For the text-containing cell, return its midpoint in [x, y] coordinate format. 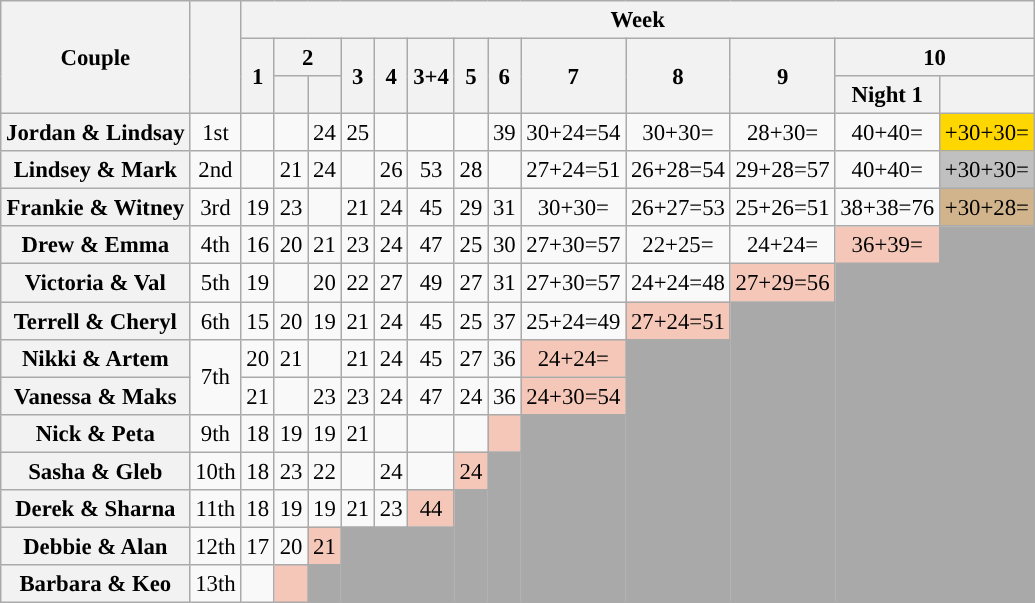
Victoria & Val [96, 283]
7 [574, 76]
30+24=54 [574, 133]
4th [216, 245]
39 [504, 133]
Night 1 [888, 95]
26+28=54 [678, 170]
Jordan & Lindsay [96, 133]
29 [470, 208]
11th [216, 509]
5th [216, 283]
3 [358, 76]
10th [216, 471]
5 [470, 76]
2nd [216, 170]
38+38=76 [888, 208]
9th [216, 433]
29+28=57 [782, 170]
Vanessa & Maks [96, 396]
12th [216, 546]
26 [390, 170]
Nick & Peta [96, 433]
25+24=49 [574, 321]
Terrell & Cheryl [96, 321]
25+26=51 [782, 208]
37 [504, 321]
28 [470, 170]
6 [504, 76]
1st [216, 133]
3+4 [431, 76]
10 [934, 58]
44 [431, 509]
Lindsey & Mark [96, 170]
Frankie & Witney [96, 208]
26+27=53 [678, 208]
3rd [216, 208]
Derek & Sharna [96, 509]
49 [431, 283]
6th [216, 321]
Couple [96, 58]
+30+28= [988, 208]
36+39= [888, 245]
Sasha & Gleb [96, 471]
1 [258, 76]
16 [258, 245]
17 [258, 546]
Debbie & Alan [96, 546]
Drew & Emma [96, 245]
13th [216, 584]
9 [782, 76]
22+25= [678, 245]
Nikki & Artem [96, 358]
Week [638, 20]
7th [216, 376]
30 [504, 245]
15 [258, 321]
24+24=48 [678, 283]
Barbara & Keo [96, 584]
2 [308, 58]
8 [678, 76]
28+30= [782, 133]
24+30=54 [574, 396]
53 [431, 170]
27+29=56 [782, 283]
4 [390, 76]
